Determine the [x, y] coordinate at the center of the cell enclosing the given text.  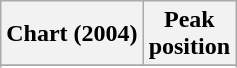
Chart (2004) [72, 34]
Peakposition [189, 34]
